Identify which cell holds the provided text, then report its (x, y) central coordinate. 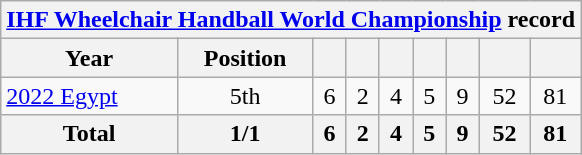
Year (90, 58)
Position (244, 58)
IHF Wheelchair Handball World Championship record (291, 20)
5th (244, 96)
2022 Egypt (90, 96)
1/1 (244, 134)
Total (90, 134)
